Identify which cell holds the provided text, then report its (X, Y) central coordinate. 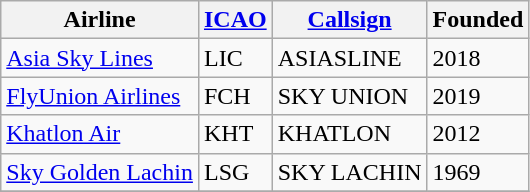
Khatlon Air (100, 134)
SKY UNION (350, 96)
FCH (235, 96)
ICAO (235, 20)
ASIASLINE (350, 58)
KHT (235, 134)
SKY LACHIN (350, 172)
1969 (478, 172)
2018 (478, 58)
Asia Sky Lines (100, 58)
FlyUnion Airlines (100, 96)
Sky Golden Lachin (100, 172)
KHATLON (350, 134)
Callsign (350, 20)
Airline (100, 20)
Founded (478, 20)
2012 (478, 134)
LSG (235, 172)
LIC (235, 58)
2019 (478, 96)
